Return [x, y] of the center of cell containing provided text 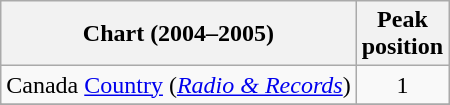
Chart (2004–2005) [178, 34]
1 [402, 85]
Canada Country (Radio & Records) [178, 85]
Peakposition [402, 34]
